Provide the (X, Y) coordinate of the cell's center where the given text is located.  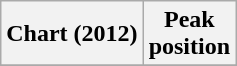
Chart (2012) (72, 34)
Peakposition (189, 34)
